Determine the [X, Y] coordinate at the center of the cell enclosing the given text.  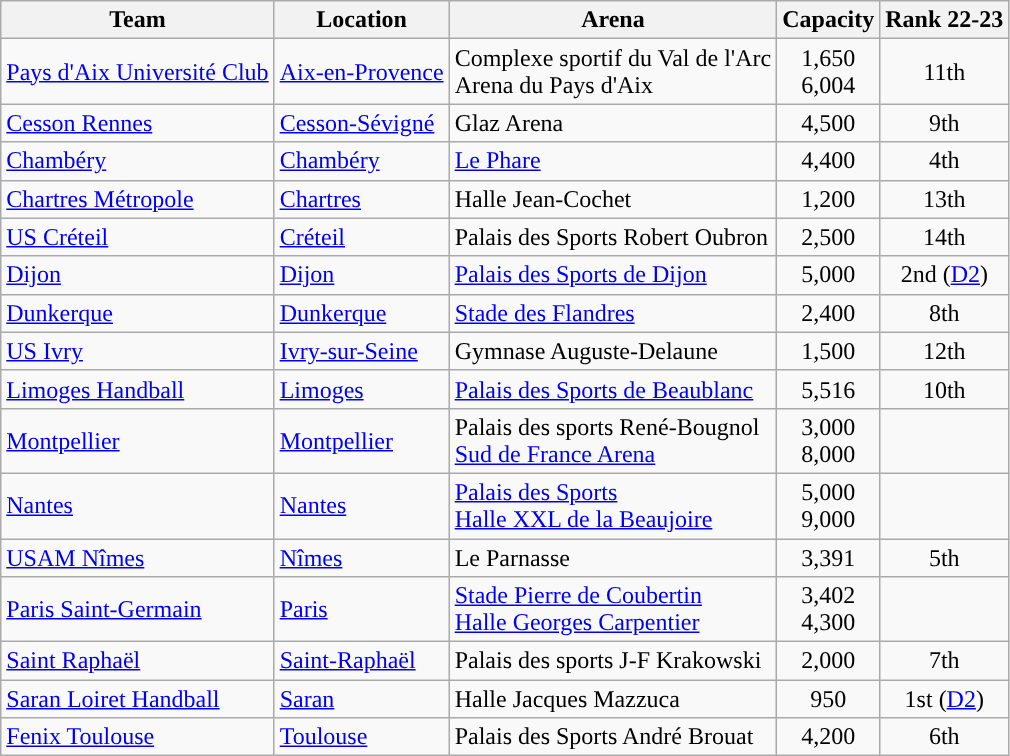
950 [828, 699]
Halle Jean-Cochet [613, 199]
1,200 [828, 199]
4,200 [828, 737]
Glaz Arena [613, 123]
US Créteil [138, 237]
Location [362, 20]
Palais des Sports de Beaublanc [613, 389]
Saint Raphaël [138, 661]
Arena [613, 20]
1st (D2) [944, 699]
Stade Pierre de CoubertinHalle Georges Carpentier [613, 610]
2nd (D2) [944, 275]
5,000 [828, 275]
5,000 9,000 [828, 506]
Gymnase Auguste-Delaune [613, 351]
Toulouse [362, 737]
Le Parnasse [613, 557]
3,000 8,000 [828, 440]
Limoges [362, 389]
1,500 [828, 351]
5,516 [828, 389]
Rank 22-23 [944, 20]
Palais des SportsHalle XXL de la Beaujoire [613, 506]
Palais des Sports André Brouat [613, 737]
Pays d'Aix Université Club [138, 72]
US Ivry [138, 351]
Chartres Métropole [138, 199]
Palais des Sports de Dijon [613, 275]
13th [944, 199]
Ivry-sur-Seine [362, 351]
Cesson Rennes [138, 123]
Team [138, 20]
14th [944, 237]
Fenix Toulouse [138, 737]
Chartres [362, 199]
Saran [362, 699]
4,500 [828, 123]
2,500 [828, 237]
Palais des sports J-F Krakowski [613, 661]
2,400 [828, 313]
Palais des sports René-BougnolSud de France Arena [613, 440]
Halle Jacques Mazzuca [613, 699]
Nîmes [362, 557]
USAM Nîmes [138, 557]
9th [944, 123]
4th [944, 161]
3,402 4,300 [828, 610]
8th [944, 313]
Paris [362, 610]
Cesson-Sévigné [362, 123]
Limoges Handball [138, 389]
3,391 [828, 557]
Aix-en-Provence [362, 72]
10th [944, 389]
12th [944, 351]
Complexe sportif du Val de l'ArcArena du Pays d'Aix [613, 72]
Capacity [828, 20]
2,000 [828, 661]
Palais des Sports Robert Oubron [613, 237]
Saran Loiret Handball [138, 699]
7th [944, 661]
Saint-Raphaël [362, 661]
Le Phare [613, 161]
6th [944, 737]
5th [944, 557]
1,6506,004 [828, 72]
11th [944, 72]
4,400 [828, 161]
Paris Saint-Germain [138, 610]
Créteil [362, 237]
Stade des Flandres [613, 313]
